Return (x, y) of the center of cell containing provided text 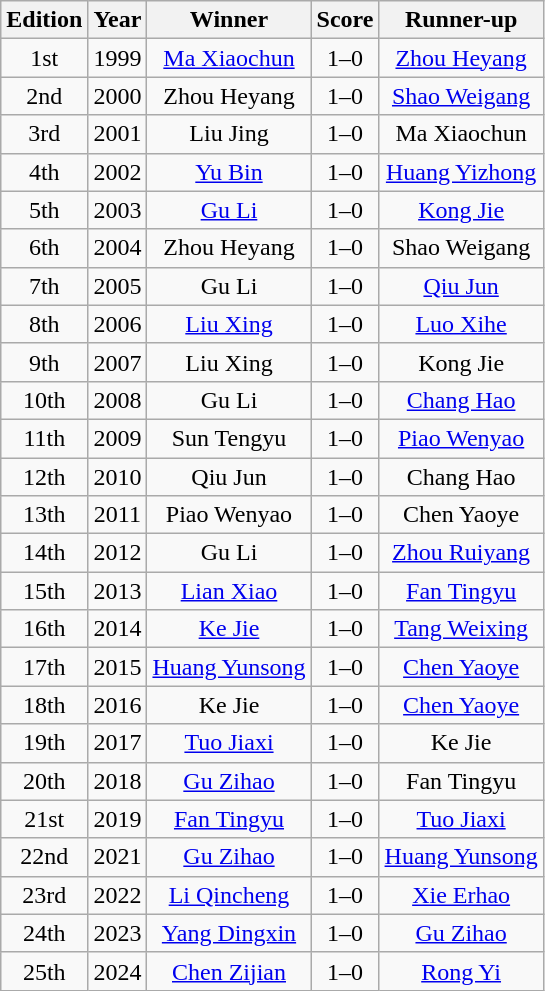
2022 (118, 895)
2024 (118, 971)
10th (44, 400)
Edition (44, 20)
2013 (118, 591)
Yang Dingxin (229, 933)
2021 (118, 857)
19th (44, 743)
Xie Erhao (461, 895)
Liu Jing (229, 134)
2005 (118, 286)
2008 (118, 400)
2001 (118, 134)
Chen Zijian (229, 971)
Year (118, 20)
Rong Yi (461, 971)
8th (44, 324)
17th (44, 667)
Runner-up (461, 20)
6th (44, 248)
3rd (44, 134)
Winner (229, 20)
7th (44, 286)
2003 (118, 210)
21st (44, 819)
2017 (118, 743)
13th (44, 515)
14th (44, 553)
2004 (118, 248)
24th (44, 933)
2007 (118, 362)
16th (44, 629)
Yu Bin (229, 172)
2000 (118, 96)
2023 (118, 933)
Tang Weixing (461, 629)
11th (44, 438)
2010 (118, 477)
2009 (118, 438)
1st (44, 58)
Score (345, 20)
15th (44, 591)
22nd (44, 857)
2019 (118, 819)
20th (44, 781)
25th (44, 971)
4th (44, 172)
Lian Xiao (229, 591)
12th (44, 477)
9th (44, 362)
Huang Yizhong (461, 172)
2014 (118, 629)
2016 (118, 705)
2012 (118, 553)
2nd (44, 96)
2018 (118, 781)
2011 (118, 515)
1999 (118, 58)
2015 (118, 667)
23rd (44, 895)
Zhou Ruiyang (461, 553)
Sun Tengyu (229, 438)
Li Qincheng (229, 895)
5th (44, 210)
2002 (118, 172)
Luo Xihe (461, 324)
18th (44, 705)
2006 (118, 324)
